Return (X, Y) of the center of cell containing provided text 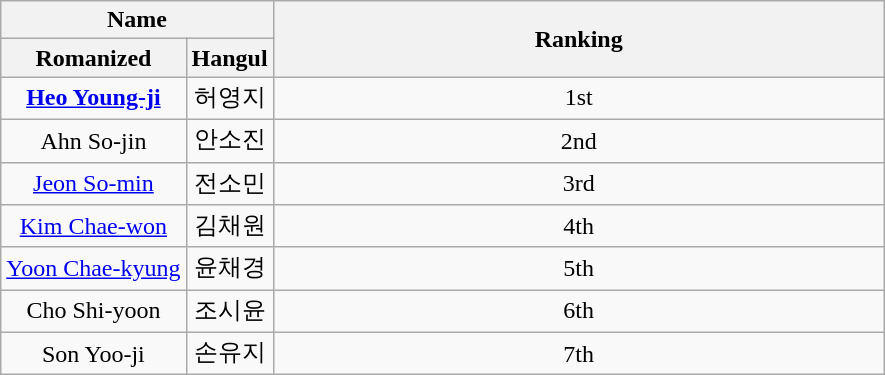
조시윤 (230, 312)
2nd (578, 140)
Heo Young-ji (94, 98)
안소진 (230, 140)
Yoon Chae-kyung (94, 268)
손유지 (230, 354)
Kim Chae-won (94, 226)
김채원 (230, 226)
Cho Shi-yoon (94, 312)
5th (578, 268)
전소민 (230, 184)
4th (578, 226)
Romanized (94, 58)
Son Yoo-ji (94, 354)
허영지 (230, 98)
Ranking (578, 39)
7th (578, 354)
Jeon So-min (94, 184)
윤채경 (230, 268)
3rd (578, 184)
Hangul (230, 58)
6th (578, 312)
Ahn So-jin (94, 140)
1st (578, 98)
Name (137, 20)
